Detect which cell encompasses the target text, then output its [X, Y] center coordinate. 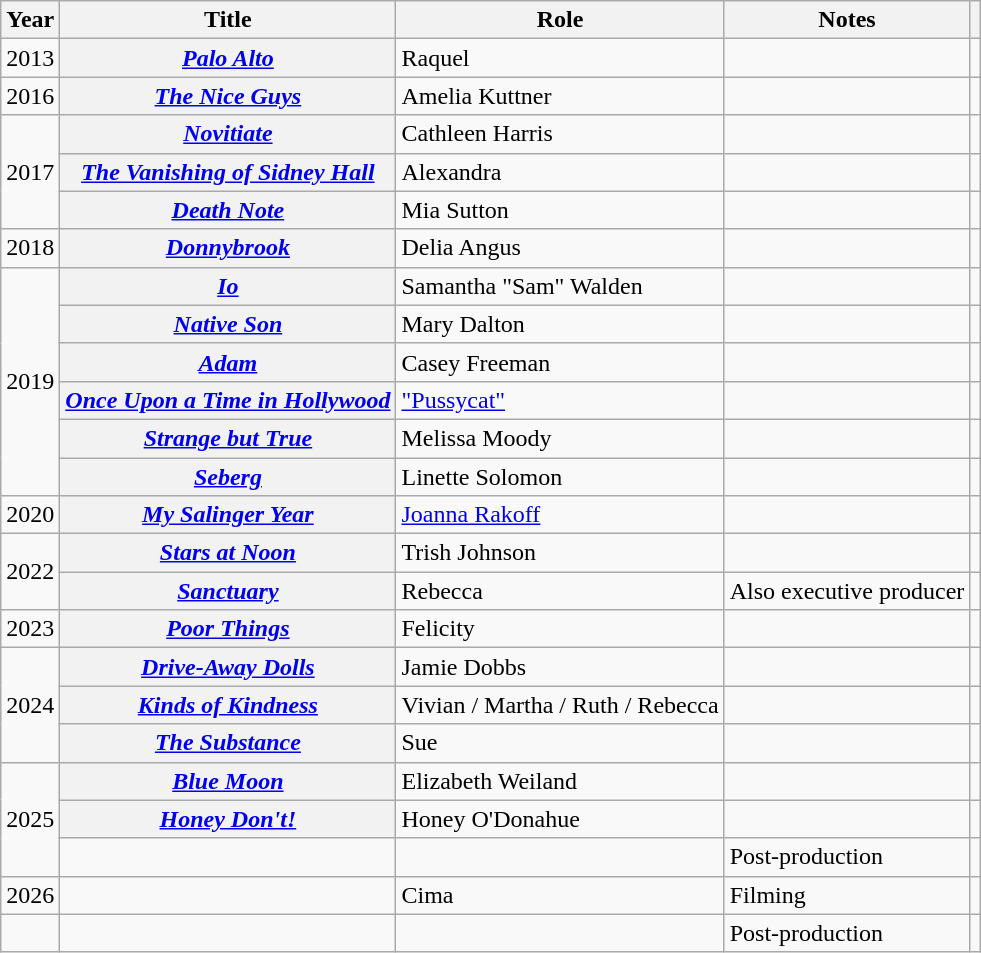
Samantha "Sam" Walden [560, 286]
2019 [30, 381]
Also executive producer [847, 591]
Linette Solomon [560, 477]
Year [30, 20]
Notes [847, 20]
Poor Things [228, 629]
Jamie Dobbs [560, 667]
Mary Dalton [560, 324]
The Substance [228, 743]
The Nice Guys [228, 96]
My Salinger Year [228, 515]
Blue Moon [228, 781]
Trish Johnson [560, 553]
Honey Don't! [228, 819]
2018 [30, 248]
Raquel [560, 58]
Io [228, 286]
Sanctuary [228, 591]
"Pussycat" [560, 400]
Stars at Noon [228, 553]
2022 [30, 572]
2025 [30, 819]
Melissa Moody [560, 438]
Palo Alto [228, 58]
Vivian / Martha / Ruth / Rebecca [560, 705]
Elizabeth Weiland [560, 781]
Honey O'Donahue [560, 819]
2024 [30, 705]
Kinds of Kindness [228, 705]
Novitiate [228, 134]
Strange but True [228, 438]
Casey Freeman [560, 362]
Once Upon a Time in Hollywood [228, 400]
Delia Angus [560, 248]
Death Note [228, 210]
Seberg [228, 477]
Mia Sutton [560, 210]
2020 [30, 515]
Role [560, 20]
2013 [30, 58]
Cathleen Harris [560, 134]
Alexandra [560, 172]
2023 [30, 629]
Sue [560, 743]
Filming [847, 895]
The Vanishing of Sidney Hall [228, 172]
Native Son [228, 324]
Cima [560, 895]
Donnybrook [228, 248]
Adam [228, 362]
2017 [30, 172]
Rebecca [560, 591]
Title [228, 20]
Drive-Away Dolls [228, 667]
Amelia Kuttner [560, 96]
Felicity [560, 629]
Joanna Rakoff [560, 515]
2016 [30, 96]
2026 [30, 895]
